Output the [x, y] coordinate of the center of the cell containing the given text.  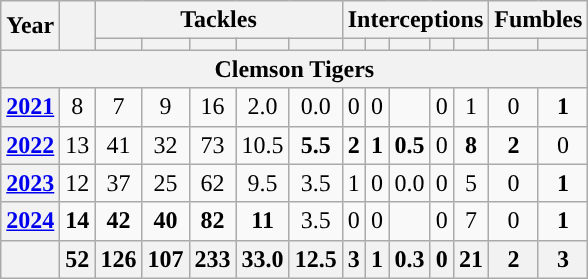
12.5 [316, 259]
107 [166, 259]
14 [78, 221]
233 [212, 259]
42 [118, 221]
33.0 [262, 259]
2.0 [262, 107]
41 [118, 145]
32 [166, 145]
5 [470, 183]
Tackles [218, 20]
37 [118, 183]
2024 [30, 221]
126 [118, 259]
82 [212, 221]
62 [212, 183]
52 [78, 259]
9 [166, 107]
5.5 [316, 145]
0.3 [410, 259]
11 [262, 221]
0.5 [410, 145]
Year [30, 26]
10.5 [262, 145]
12 [78, 183]
9.5 [262, 183]
13 [78, 145]
2021 [30, 107]
Clemson Tigers [294, 69]
25 [166, 183]
2023 [30, 183]
2022 [30, 145]
73 [212, 145]
21 [470, 259]
Interceptions [416, 20]
Fumbles [538, 20]
16 [212, 107]
40 [166, 221]
